Detect which cell encompasses the target text, then output its [X, Y] center coordinate. 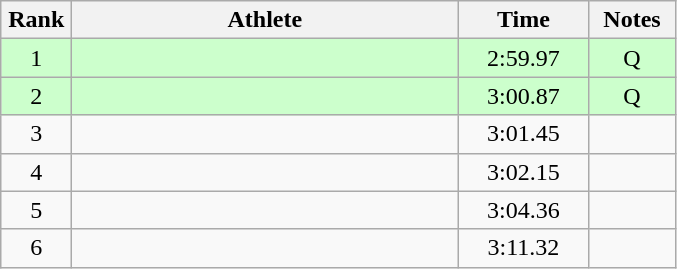
6 [36, 248]
Athlete [265, 20]
3:02.15 [524, 172]
3:11.32 [524, 248]
3:01.45 [524, 134]
Rank [36, 20]
1 [36, 58]
Time [524, 20]
2:59.97 [524, 58]
Notes [632, 20]
3:00.87 [524, 96]
3 [36, 134]
5 [36, 210]
3:04.36 [524, 210]
4 [36, 172]
2 [36, 96]
